Scan for the cell matching the given text and deliver its [X, Y] coordinate at center. 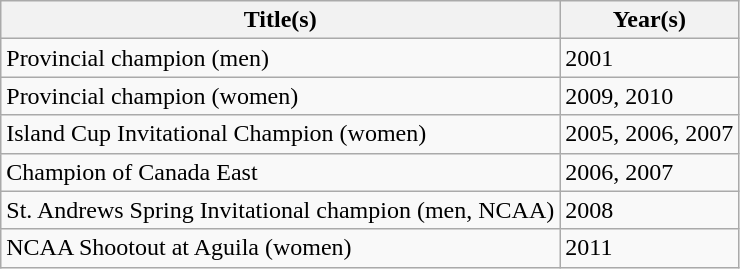
Champion of Canada East [280, 172]
2005, 2006, 2007 [650, 134]
Year(s) [650, 20]
2011 [650, 248]
Provincial champion (men) [280, 58]
Title(s) [280, 20]
St. Andrews Spring Invitational champion (men, NCAA) [280, 210]
2001 [650, 58]
Island Cup Invitational Champion (women) [280, 134]
2008 [650, 210]
2006, 2007 [650, 172]
NCAA Shootout at Aguila (women) [280, 248]
Provincial champion (women) [280, 96]
2009, 2010 [650, 96]
